Search for the cell housing the specified text and yield its [X, Y] center coordinate. 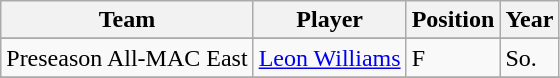
F [453, 58]
So. [530, 58]
Preseason All-MAC East [127, 58]
Team [127, 20]
Player [330, 20]
Year [530, 20]
Leon Williams [330, 58]
Position [453, 20]
